Scan for the cell matching the given text and deliver its [x, y] coordinate at center. 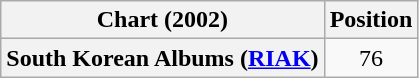
Chart (2002) [162, 20]
South Korean Albums (RIAK) [162, 58]
Position [371, 20]
76 [371, 58]
